Detect which cell encompasses the target text, then output its (x, y) center coordinate. 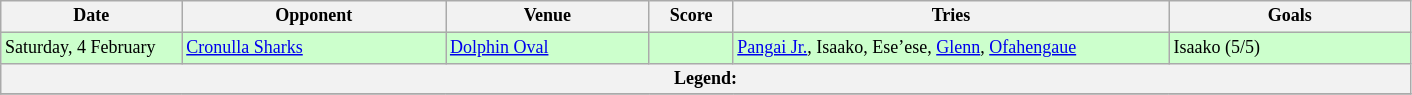
Legend: (706, 78)
Venue (548, 16)
Saturday, 4 February (92, 48)
Pangai Jr., Isaako, Ese’ese, Glenn, Ofahengaue (951, 48)
Dolphin Oval (548, 48)
Cronulla Sharks (314, 48)
Isaako (5/5) (1290, 48)
Score (691, 16)
Tries (951, 16)
Opponent (314, 16)
Date (92, 16)
Goals (1290, 16)
